Identify which cell holds the provided text, then report its (X, Y) central coordinate. 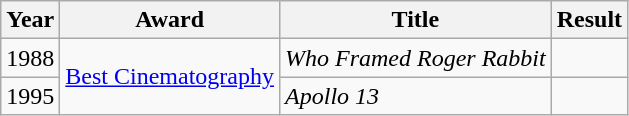
Title (416, 20)
Who Framed Roger Rabbit (416, 58)
1995 (30, 96)
Result (589, 20)
1988 (30, 58)
Apollo 13 (416, 96)
Year (30, 20)
Best Cinematography (170, 77)
Award (170, 20)
